For the text-containing cell, return its midpoint in [X, Y] coordinate format. 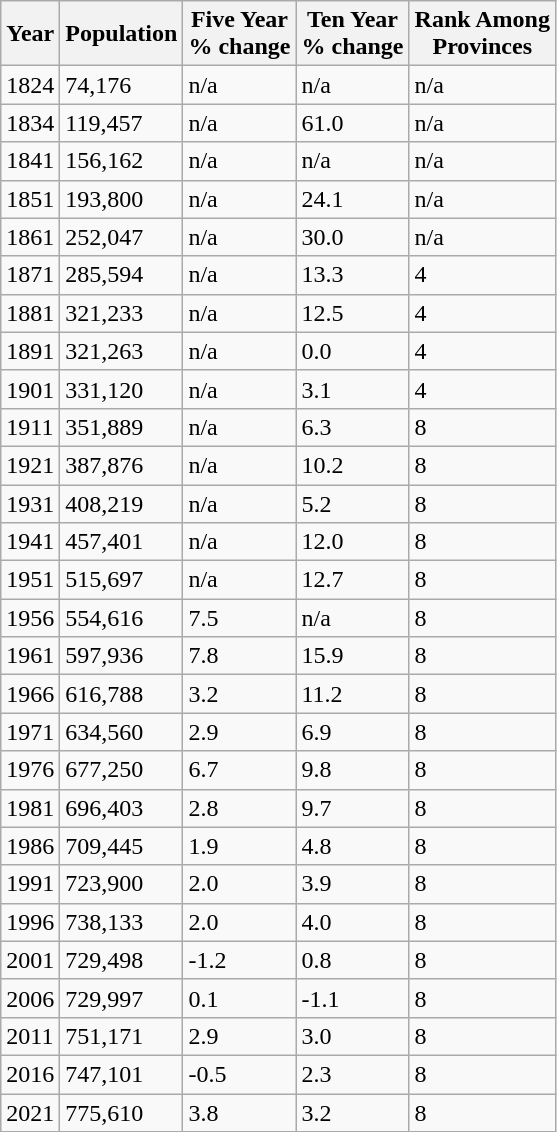
1841 [30, 161]
709,445 [122, 846]
30.0 [352, 237]
7.8 [240, 656]
Ten Year % change [352, 34]
729,997 [122, 998]
696,403 [122, 808]
3.8 [240, 1113]
2021 [30, 1113]
12.5 [352, 313]
Year [30, 34]
1931 [30, 503]
119,457 [122, 123]
2016 [30, 1074]
5.2 [352, 503]
13.3 [352, 275]
9.8 [352, 770]
1976 [30, 770]
0.0 [352, 351]
1986 [30, 846]
Five Year % change [240, 34]
156,162 [122, 161]
1871 [30, 275]
1966 [30, 694]
4.8 [352, 846]
12.7 [352, 580]
1901 [30, 389]
1.9 [240, 846]
4.0 [352, 922]
3.0 [352, 1036]
1881 [30, 313]
677,250 [122, 770]
1956 [30, 618]
9.7 [352, 808]
457,401 [122, 542]
15.9 [352, 656]
3.9 [352, 884]
7.5 [240, 618]
1951 [30, 580]
6.7 [240, 770]
1921 [30, 465]
554,616 [122, 618]
2001 [30, 960]
616,788 [122, 694]
6.3 [352, 427]
1861 [30, 237]
738,133 [122, 922]
1851 [30, 199]
2006 [30, 998]
1991 [30, 884]
-0.5 [240, 1074]
634,560 [122, 732]
1891 [30, 351]
2.3 [352, 1074]
3.1 [352, 389]
747,101 [122, 1074]
0.8 [352, 960]
285,594 [122, 275]
Population [122, 34]
1981 [30, 808]
252,047 [122, 237]
515,697 [122, 580]
Rank AmongProvinces [482, 34]
-1.2 [240, 960]
321,233 [122, 313]
10.2 [352, 465]
351,889 [122, 427]
321,263 [122, 351]
2011 [30, 1036]
1941 [30, 542]
1911 [30, 427]
387,876 [122, 465]
408,219 [122, 503]
-1.1 [352, 998]
723,900 [122, 884]
751,171 [122, 1036]
74,176 [122, 85]
1961 [30, 656]
6.9 [352, 732]
1824 [30, 85]
775,610 [122, 1113]
61.0 [352, 123]
1996 [30, 922]
729,498 [122, 960]
597,936 [122, 656]
2.8 [240, 808]
193,800 [122, 199]
12.0 [352, 542]
0.1 [240, 998]
1971 [30, 732]
331,120 [122, 389]
11.2 [352, 694]
1834 [30, 123]
24.1 [352, 199]
